Capture the cell that displays the provided text and extract its (X, Y) central coordinate. 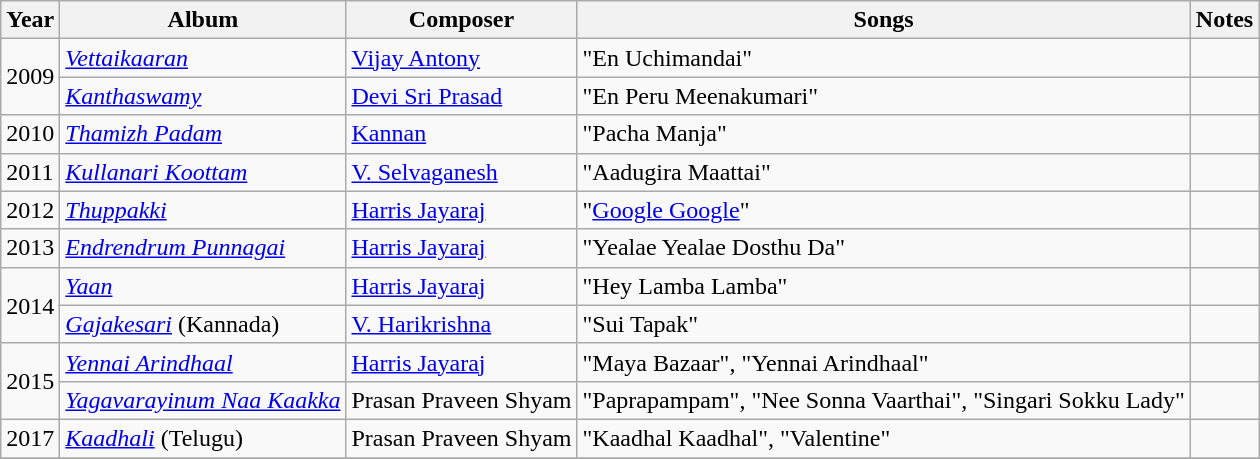
2012 (30, 210)
"Aadugira Maattai" (884, 172)
"Kaadhal Kaadhal", "Valentine" (884, 438)
Thamizh Padam (203, 134)
"Hey Lamba Lamba" (884, 286)
Composer (462, 20)
2017 (30, 438)
Gajakesari (Kannada) (203, 324)
2014 (30, 305)
2010 (30, 134)
Endrendrum Punnagai (203, 248)
V. Harikrishna (462, 324)
Yaan (203, 286)
"Google Google" (884, 210)
2013 (30, 248)
Songs (884, 20)
Thuppakki (203, 210)
"Paprapampam", "Nee Sonna Vaarthai", "Singari Sokku Lady" (884, 400)
Year (30, 20)
Vettaikaaran (203, 58)
Devi Sri Prasad (462, 96)
Notes (1224, 20)
Kanthaswamy (203, 96)
"Maya Bazaar", "Yennai Arindhaal" (884, 362)
Kaadhali (Telugu) (203, 438)
Vijay Antony (462, 58)
2015 (30, 381)
Kannan (462, 134)
"Sui Tapak" (884, 324)
Yennai Arindhaal (203, 362)
V. Selvaganesh (462, 172)
2011 (30, 172)
Kullanari Koottam (203, 172)
"Yealae Yealae Dosthu Da" (884, 248)
"Pacha Manja" (884, 134)
"En Uchimandai" (884, 58)
2009 (30, 77)
Album (203, 20)
"En Peru Meenakumari" (884, 96)
Yagavarayinum Naa Kaakka (203, 400)
